Extract the (X, Y) coordinate from the center of the cell holding the provided text.  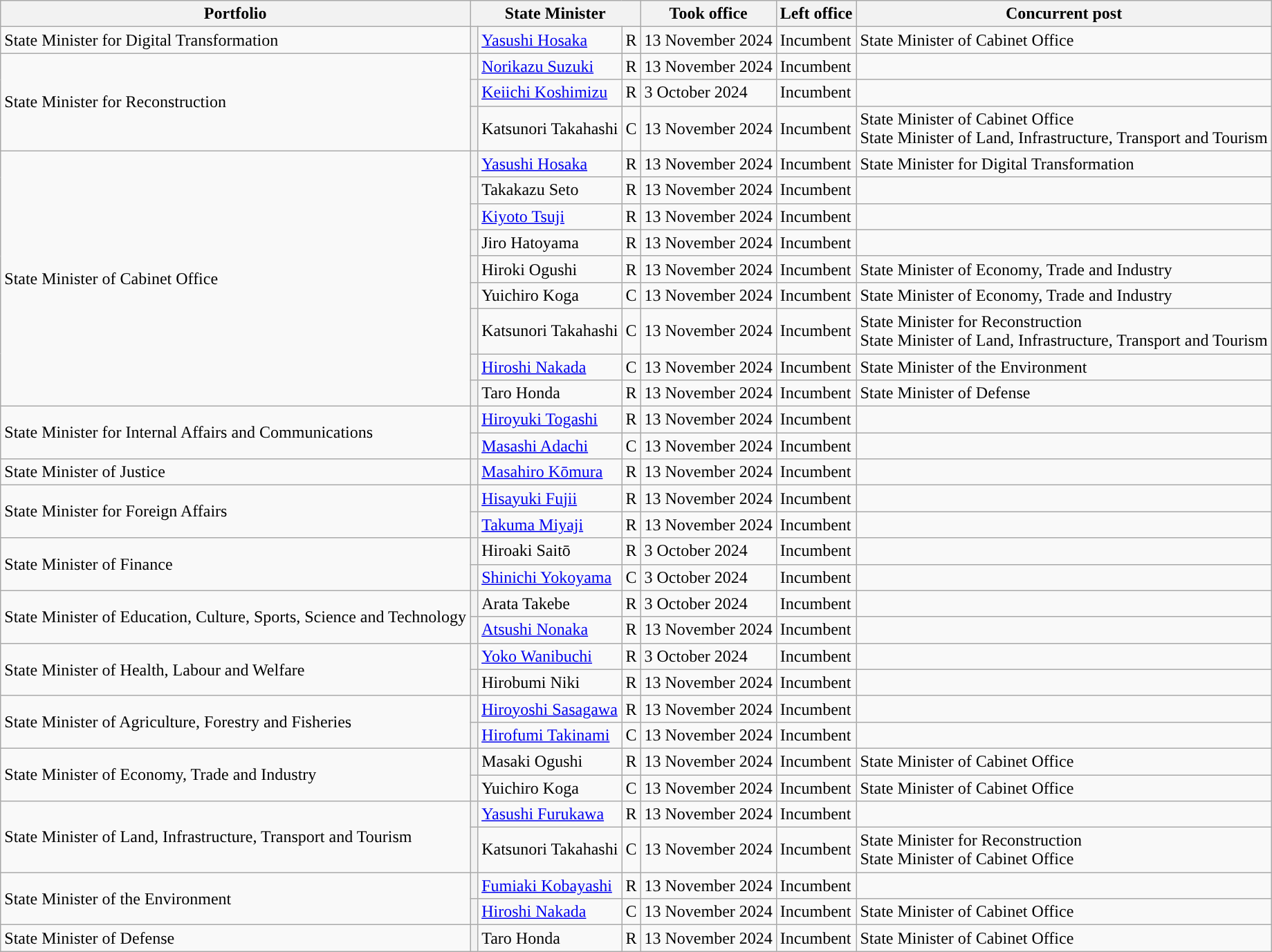
Hirofumi Takinami (550, 735)
Masahiro Kōmura (550, 472)
Hiroaki Saitō (550, 551)
Jiro Hatoyama (550, 243)
Took office (708, 14)
State Minister for ReconstructionState Minister of Land, Infrastructure, Transport and Tourism (1064, 330)
Takakazu Seto (550, 190)
Left office (816, 14)
Takuma Miyaji (550, 525)
Kiyoto Tsuji (550, 216)
State Minister for Internal Affairs and Communications (235, 433)
State Minister for Foreign Affairs (235, 512)
State Minister of Land, Infrastructure, Transport and Tourism (235, 837)
Masashi Adachi (550, 446)
State Minister of Agriculture, Forestry and Fisheries (235, 722)
State Minister of Cabinet OfficeState Minister of Land, Infrastructure, Transport and Tourism (1064, 129)
Hiroyoshi Sasagawa (550, 709)
Hiroyuki Togashi (550, 420)
Keiichi Koshimizu (550, 93)
Yasushi Furukawa (550, 814)
Hirobumi Niki (550, 682)
Yoko Wanibuchi (550, 656)
Shinichi Yokoyama (550, 577)
State Minister of Health, Labour and Welfare (235, 669)
Masaki Ogushi (550, 761)
State Minister (555, 14)
Fumiaki Kobayashi (550, 886)
State Minister for ReconstructionState Minister of Cabinet Office (1064, 850)
State Minister for Reconstruction (235, 102)
Atsushi Nonaka (550, 630)
State Minister of Finance (235, 564)
Hiroki Ogushi (550, 269)
State Minister of Education, Culture, Sports, Science and Technology (235, 617)
Portfolio (235, 14)
Arata Takebe (550, 604)
State Minister of Justice (235, 472)
Concurrent post (1064, 14)
Hisayuki Fujii (550, 498)
Norikazu Suzuki (550, 66)
